Output the (X, Y) coordinate of the center of the cell containing the given text.  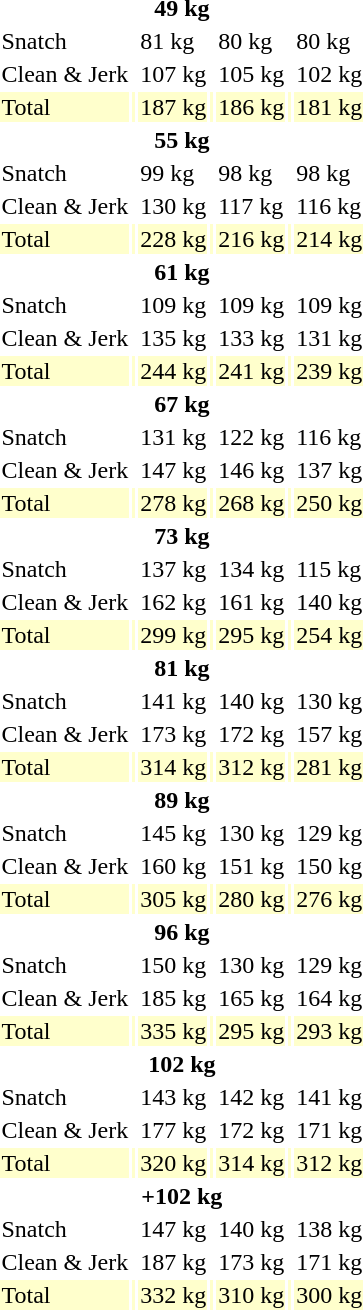
216 kg (252, 239)
107 kg (174, 74)
99 kg (174, 173)
335 kg (174, 1031)
80 kg (252, 41)
312 kg (252, 767)
98 kg (252, 173)
177 kg (174, 1130)
131 kg (174, 437)
150 kg (174, 965)
143 kg (174, 1097)
299 kg (174, 635)
142 kg (252, 1097)
332 kg (174, 1295)
133 kg (252, 338)
151 kg (252, 866)
160 kg (174, 866)
135 kg (174, 338)
134 kg (252, 569)
105 kg (252, 74)
117 kg (252, 206)
241 kg (252, 371)
278 kg (174, 503)
320 kg (174, 1163)
81 kg (174, 41)
161 kg (252, 602)
162 kg (174, 602)
145 kg (174, 833)
146 kg (252, 470)
122 kg (252, 437)
186 kg (252, 107)
228 kg (174, 239)
310 kg (252, 1295)
280 kg (252, 899)
141 kg (174, 701)
137 kg (174, 569)
305 kg (174, 899)
185 kg (174, 998)
165 kg (252, 998)
268 kg (252, 503)
244 kg (174, 371)
